Determine the [X, Y] coordinate at the center of the cell enclosing the given text.  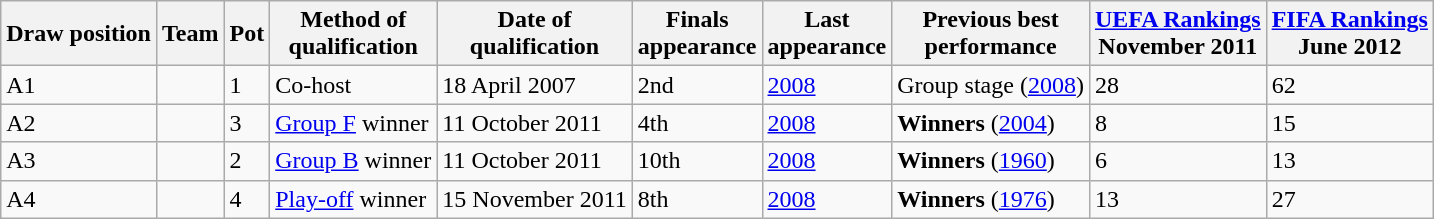
Group stage (2008) [991, 85]
28 [1178, 85]
Winners (1976) [991, 199]
A2 [79, 123]
10th [697, 161]
Lastappearance [827, 34]
A3 [79, 161]
Previous bestperformance [991, 34]
15 November 2011 [534, 199]
2 [247, 161]
6 [1178, 161]
8 [1178, 123]
4 [247, 199]
A1 [79, 85]
15 [1350, 123]
Method ofqualification [354, 34]
1 [247, 85]
UEFA RankingsNovember 2011 [1178, 34]
Pot [247, 34]
18 April 2007 [534, 85]
Group F winner [354, 123]
62 [1350, 85]
8th [697, 199]
Winners (2004) [991, 123]
2nd [697, 85]
Winners (1960) [991, 161]
Play-off winner [354, 199]
Date ofqualification [534, 34]
27 [1350, 199]
4th [697, 123]
Co-host [354, 85]
A4 [79, 199]
Finalsappearance [697, 34]
Group B winner [354, 161]
3 [247, 123]
Team [190, 34]
FIFA RankingsJune 2012 [1350, 34]
Draw position [79, 34]
